Locate the cell with the specified text and output its [X, Y] center coordinate. 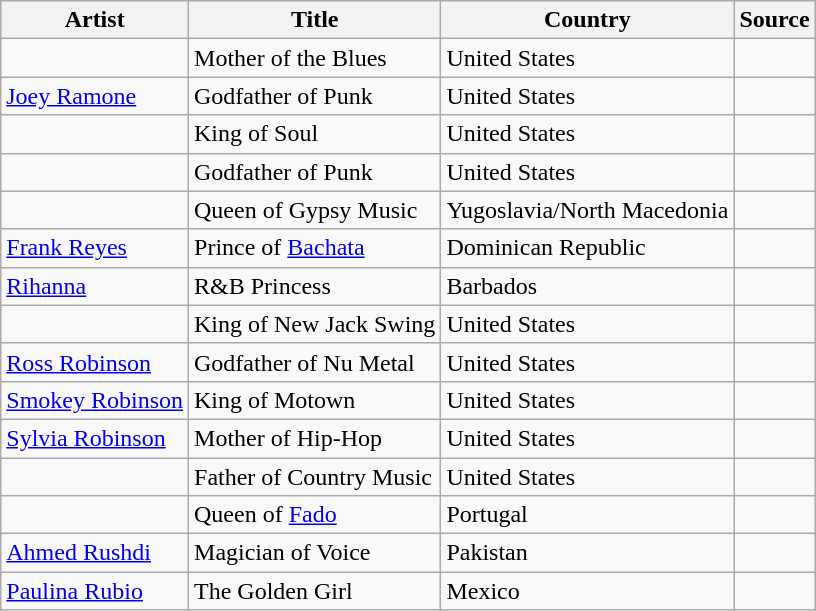
Title [315, 20]
The Golden Girl [315, 591]
Barbados [588, 286]
Queen of Fado [315, 515]
Rihanna [95, 286]
Father of Country Music [315, 477]
Sylvia Robinson [95, 438]
Paulina Rubio [95, 591]
Queen of Gypsy Music [315, 210]
R&B Princess [315, 286]
King of New Jack Swing [315, 324]
Artist [95, 20]
Smokey Robinson [95, 400]
Source [774, 20]
Frank Reyes [95, 248]
Joey Ramone [95, 96]
Mexico [588, 591]
Portugal [588, 515]
Prince of Bachata [315, 248]
Dominican Republic [588, 248]
Pakistan [588, 553]
King of Soul [315, 134]
King of Motown [315, 400]
Yugoslavia/North Macedonia [588, 210]
Ross Robinson [95, 362]
Magician of Voice [315, 553]
Mother of the Blues [315, 58]
Country [588, 20]
Ahmed Rushdi [95, 553]
Godfather of Nu Metal [315, 362]
Mother of Hip-Hop [315, 438]
